Determine the [X, Y] coordinate at the center of the cell enclosing the given text.  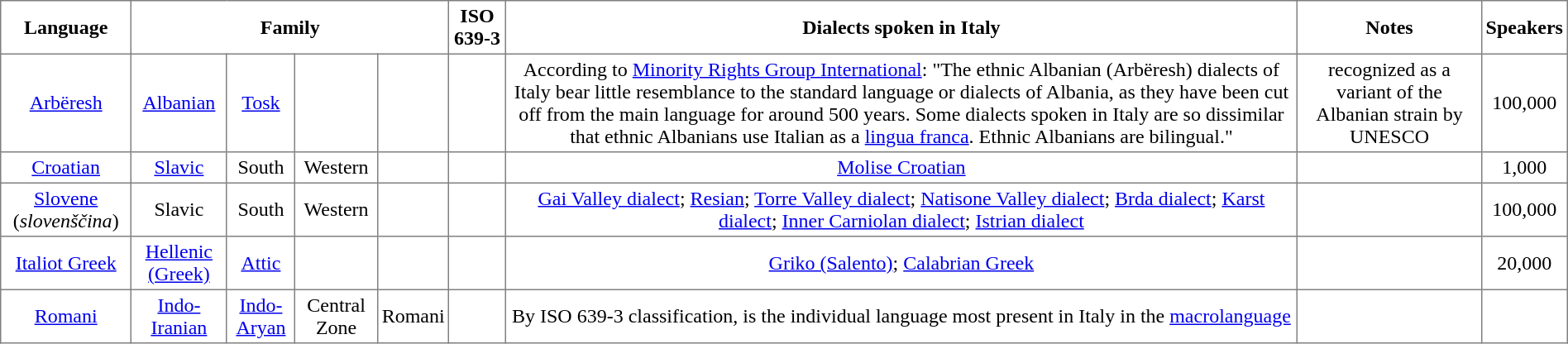
ISO 639-3 [477, 27]
recognized as a variant of the Albanian strain by UNESCO [1389, 103]
Central Zone [337, 316]
Molise Croatian [901, 168]
Tosk [261, 103]
Italiot Greek [66, 263]
20,000 [1524, 263]
By ISO 639-3 classification, is the individual language most present in Italy in the macrolanguage [901, 316]
Family [290, 27]
Griko (Salento); Calabrian Greek [901, 263]
Language [66, 27]
1,000 [1524, 168]
Notes [1389, 27]
Indo-Aryan [261, 316]
Albanian [179, 103]
Hellenic (Greek) [179, 263]
Indo-Iranian [179, 316]
Speakers [1524, 27]
Dialects spoken in Italy [901, 27]
Attic [261, 263]
Croatian [66, 168]
Gai Valley dialect; Resian; Torre Valley dialect; Natisone Valley dialect; Brda dialect; Karst dialect; Inner Carniolan dialect; Istrian dialect [901, 209]
Slovene (slovenščina) [66, 209]
Arbëresh [66, 103]
